Detect which cell encompasses the target text, then output its (x, y) center coordinate. 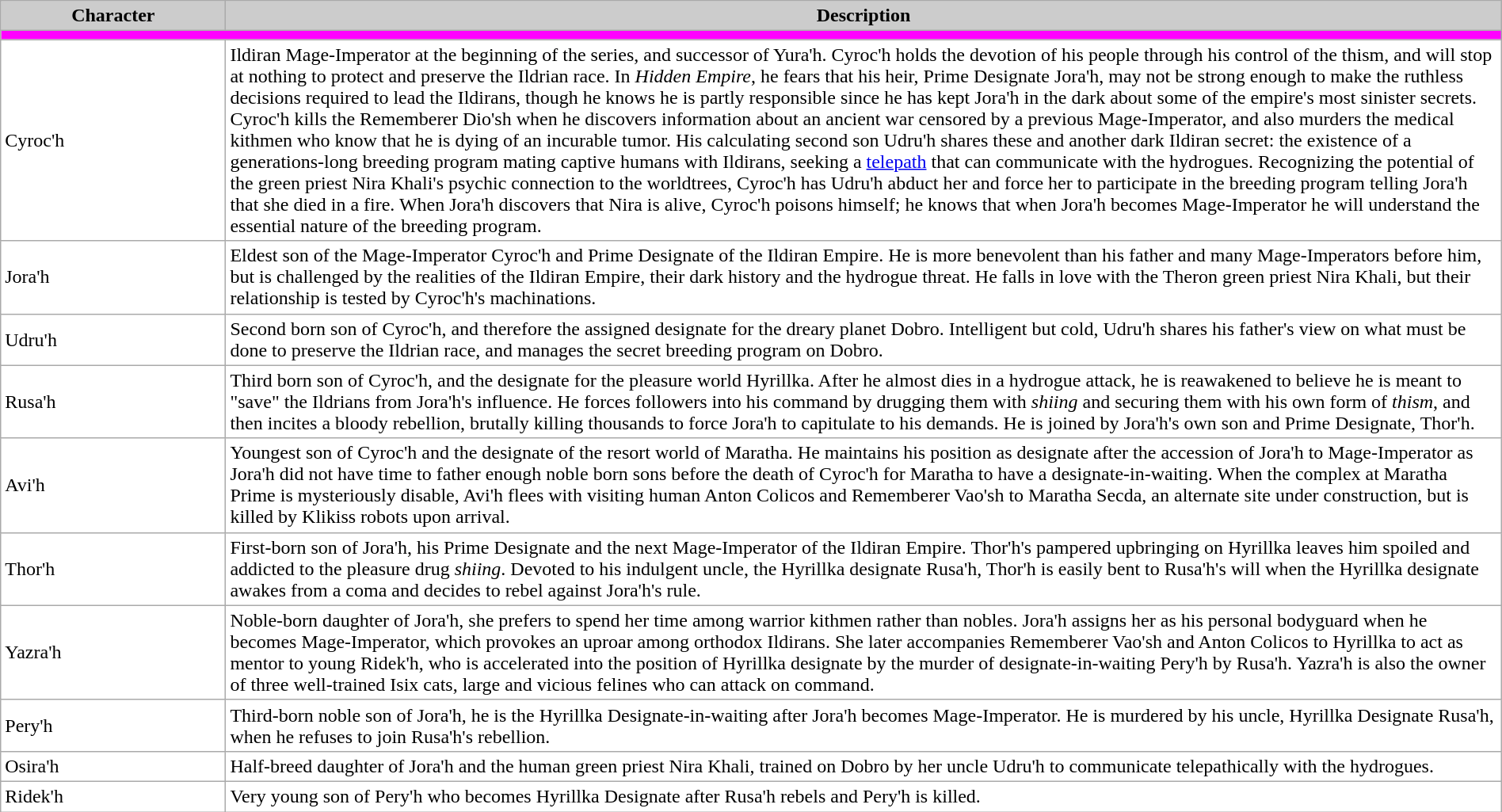
Rusa'h (113, 402)
Character (113, 16)
Very young son of Pery'h who becomes Hyrillka Designate after Rusa'h rebels and Pery'h is killed. (863, 796)
Thor'h (113, 569)
Pery'h (113, 726)
Jora'h (113, 277)
Osira'h (113, 766)
Udru'h (113, 339)
Ridek'h (113, 796)
Yazra'h (113, 653)
Cyroc'h (113, 140)
Description (863, 16)
Avi'h (113, 485)
